Determine the (X, Y) coordinate at the center of the cell enclosing the given text.  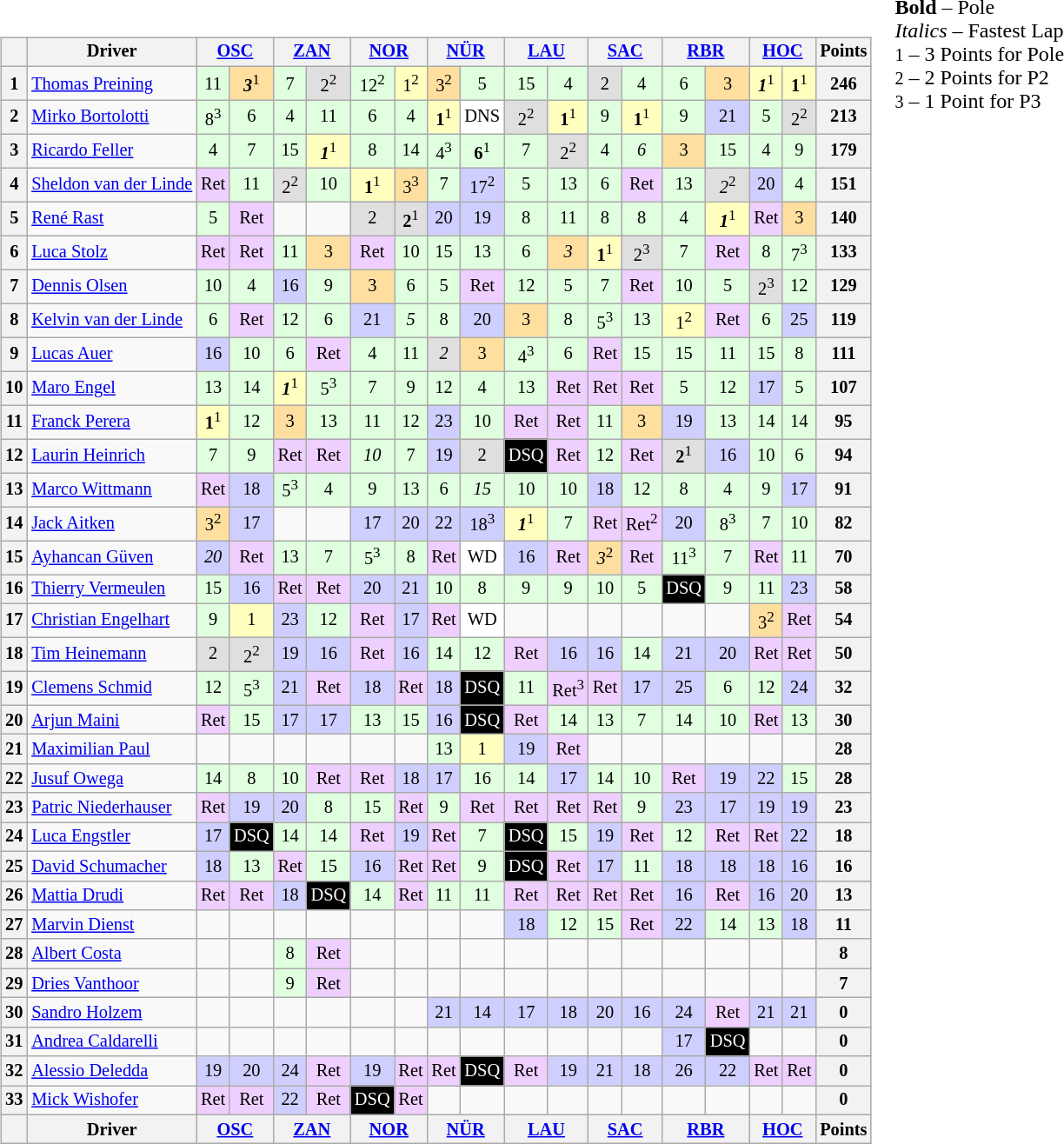
Jusuf Owega (111, 778)
Luca Engstler (111, 837)
Sheldon van der Linde (111, 184)
172 (482, 184)
Mick Wishofer (111, 1101)
94 (843, 456)
246 (843, 83)
Christian Engelhart (111, 621)
27 (14, 925)
DNS (482, 116)
129 (843, 287)
Ret2 (642, 523)
Andrea Caldarelli (111, 1041)
Arjun Maini (111, 720)
Marco Wittmann (111, 490)
Franck Perera (111, 422)
61 (482, 151)
70 (843, 558)
179 (843, 151)
151 (843, 184)
Thierry Vermeulen (111, 589)
122 (372, 83)
95 (843, 422)
107 (843, 388)
183 (482, 523)
Patric Niederhauser (111, 808)
113 (683, 558)
73 (799, 252)
Dennis Olsen (111, 287)
54 (843, 621)
82 (843, 523)
Mirko Bortolotti (111, 116)
Maro Engel (111, 388)
Marvin Dienst (111, 925)
50 (843, 654)
111 (843, 355)
Sandro Holzem (111, 1013)
Lucas Auer (111, 355)
Ayhancan Güven (111, 558)
Ricardo Feller (111, 151)
Luca Stolz (111, 252)
Tim Heinemann (111, 654)
Albert Costa (111, 954)
133 (843, 252)
119 (843, 320)
René Rast (111, 219)
Ret3 (568, 688)
91 (843, 490)
Clemens Schmid (111, 688)
Laurin Heinrich (111, 456)
Maximilian Paul (111, 749)
Dries Vanthoor (111, 983)
Kelvin van der Linde (111, 320)
213 (843, 116)
David Schumacher (111, 866)
Jack Aitken (111, 523)
Mattia Drudi (111, 895)
Thomas Preining (111, 83)
58 (843, 589)
140 (843, 219)
29 (14, 983)
Alessio Deledda (111, 1071)
